Identify which cell holds the provided text, then report its [x, y] central coordinate. 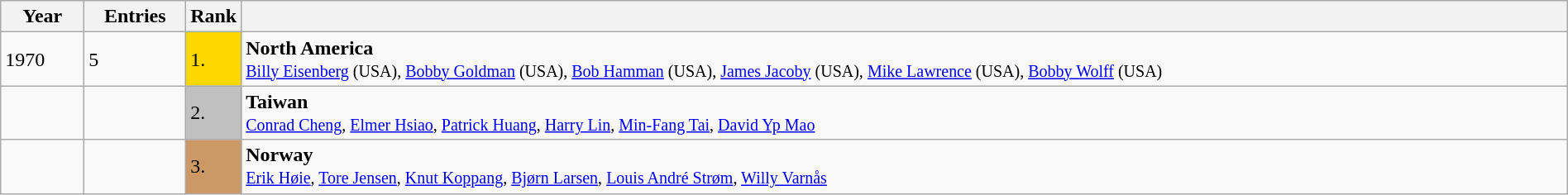
TaiwanConrad Cheng, Elmer Hsiao, Patrick Huang, Harry Lin, Min-Fang Tai, David Yp Mao [905, 112]
1970 [43, 59]
North AmericaBilly Eisenberg (USA), Bobby Goldman (USA), Bob Hamman (USA), James Jacoby (USA), Mike Lawrence (USA), Bobby Wolff (USA) [905, 59]
1. [213, 59]
Rank [213, 17]
5 [136, 59]
Entries [136, 17]
NorwayErik Høie, Tore Jensen, Knut Koppang, Bjørn Larsen, Louis André Strøm, Willy Varnås [905, 167]
3. [213, 167]
2. [213, 112]
Year [43, 17]
